Output the (x, y) coordinate of the center of the cell containing the given text.  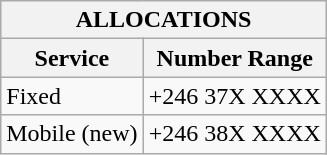
+246 38X XXXX (234, 134)
ALLOCATIONS (164, 20)
+246 37X XXXX (234, 96)
Mobile (new) (72, 134)
Fixed (72, 96)
Service (72, 58)
Number Range (234, 58)
